Scan for the cell matching the given text and deliver its [x, y] coordinate at center. 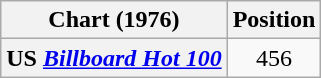
US Billboard Hot 100 [114, 58]
Position [274, 20]
456 [274, 58]
Chart (1976) [114, 20]
